From the cell containing the given text, extract its center point as [X, Y] coordinate. 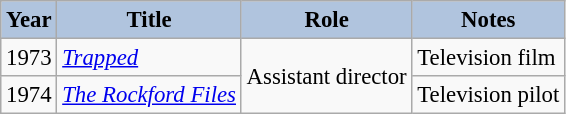
The Rockford Files [149, 95]
Role [326, 20]
Title [149, 20]
Television pilot [488, 95]
1973 [29, 58]
Trapped [149, 58]
Notes [488, 20]
Year [29, 20]
1974 [29, 95]
Assistant director [326, 76]
Television film [488, 58]
